Detect which cell encompasses the target text, then output its [x, y] center coordinate. 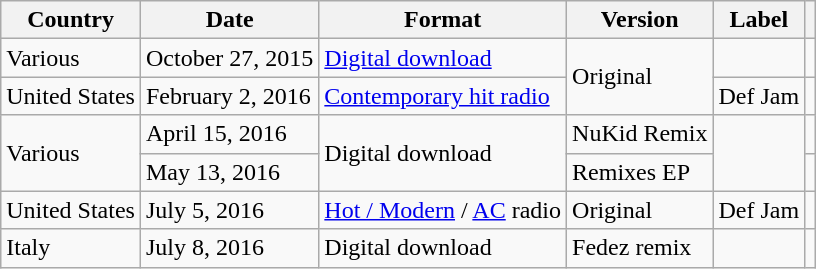
Date [229, 20]
Hot / Modern / AC radio [443, 210]
May 13, 2016 [229, 172]
Version [640, 20]
Label [759, 20]
NuKid Remix [640, 134]
April 15, 2016 [229, 134]
Italy [71, 248]
July 5, 2016 [229, 210]
Remixes EP [640, 172]
July 8, 2016 [229, 248]
Fedez remix [640, 248]
October 27, 2015 [229, 58]
Format [443, 20]
Country [71, 20]
Contemporary hit radio [443, 96]
February 2, 2016 [229, 96]
